Output the (X, Y) coordinate of the center of the cell containing the given text.  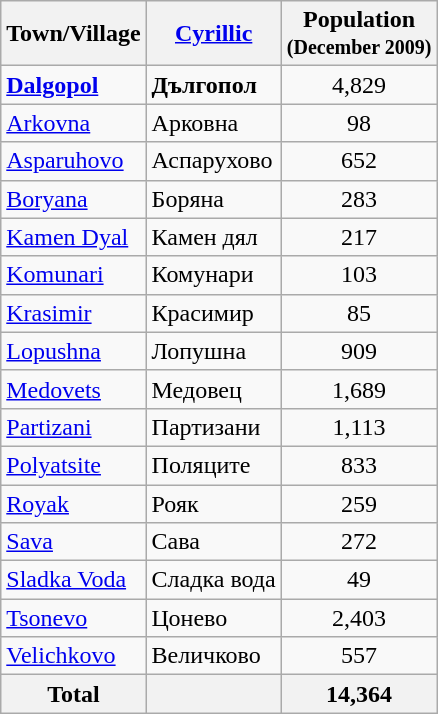
Величково (214, 656)
833 (359, 465)
Сладка вода (214, 580)
272 (359, 542)
Lopushna (74, 351)
217 (359, 237)
Красимир (214, 313)
Tsonevo (74, 618)
Polyatsite (74, 465)
4,829 (359, 85)
Комунари (214, 275)
Cyrillic (214, 34)
Arkovna (74, 123)
49 (359, 580)
Сава (214, 542)
Медовец (214, 389)
14,364 (359, 694)
1,113 (359, 427)
Рояк (214, 503)
Boryana (74, 199)
Sava (74, 542)
Боряна (214, 199)
Kamen Dyal (74, 237)
Sladka Voda (74, 580)
557 (359, 656)
652 (359, 161)
Dalgopol (74, 85)
Partizani (74, 427)
Камен дял (214, 237)
85 (359, 313)
283 (359, 199)
Komunari (74, 275)
Партизани (214, 427)
Поляците (214, 465)
Арковна (214, 123)
Цонево (214, 618)
Town/Village (74, 34)
103 (359, 275)
Дългопол (214, 85)
Аспарухово (214, 161)
Medovets (74, 389)
Asparuhovo (74, 161)
909 (359, 351)
Population(December 2009) (359, 34)
Royak (74, 503)
Velichkovo (74, 656)
98 (359, 123)
Total (74, 694)
Krasimir (74, 313)
259 (359, 503)
1,689 (359, 389)
Лопушна (214, 351)
2,403 (359, 618)
